Return (x, y) of the center of cell containing provided text 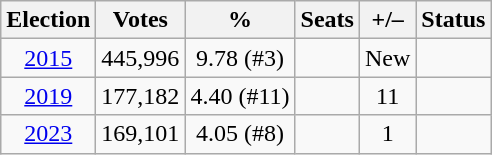
New (387, 58)
9.78 (#3) (240, 58)
% (240, 20)
Status (454, 20)
177,182 (140, 96)
2023 (48, 134)
169,101 (140, 134)
4.05 (#8) (240, 134)
1 (387, 134)
2019 (48, 96)
Votes (140, 20)
11 (387, 96)
4.40 (#11) (240, 96)
Seats (327, 20)
2015 (48, 58)
Election (48, 20)
+/– (387, 20)
445,996 (140, 58)
